Locate the cell with the specified text and output its [x, y] center coordinate. 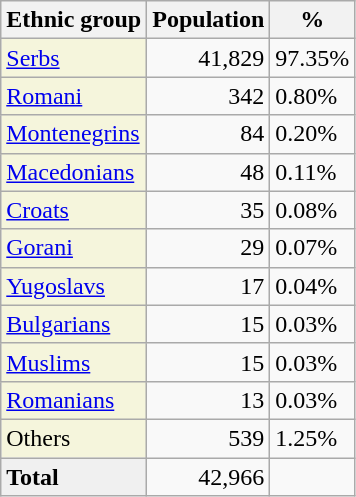
0.07% [312, 248]
Serbs [74, 58]
Muslims [74, 362]
35 [208, 210]
13 [208, 400]
84 [208, 134]
0.20% [312, 134]
17 [208, 286]
Romanians [74, 400]
Total [74, 477]
41,829 [208, 58]
0.80% [312, 96]
Population [208, 20]
42,966 [208, 477]
97.35% [312, 58]
% [312, 20]
Gorani [74, 248]
Romani [74, 96]
0.11% [312, 172]
Yugoslavs [74, 286]
Macedonians [74, 172]
29 [208, 248]
Others [74, 438]
539 [208, 438]
Croats [74, 210]
48 [208, 172]
Bulgarians [74, 324]
0.04% [312, 286]
1.25% [312, 438]
Montenegrins [74, 134]
0.08% [312, 210]
342 [208, 96]
Ethnic group [74, 20]
